Detect which cell encompasses the target text, then output its (X, Y) center coordinate. 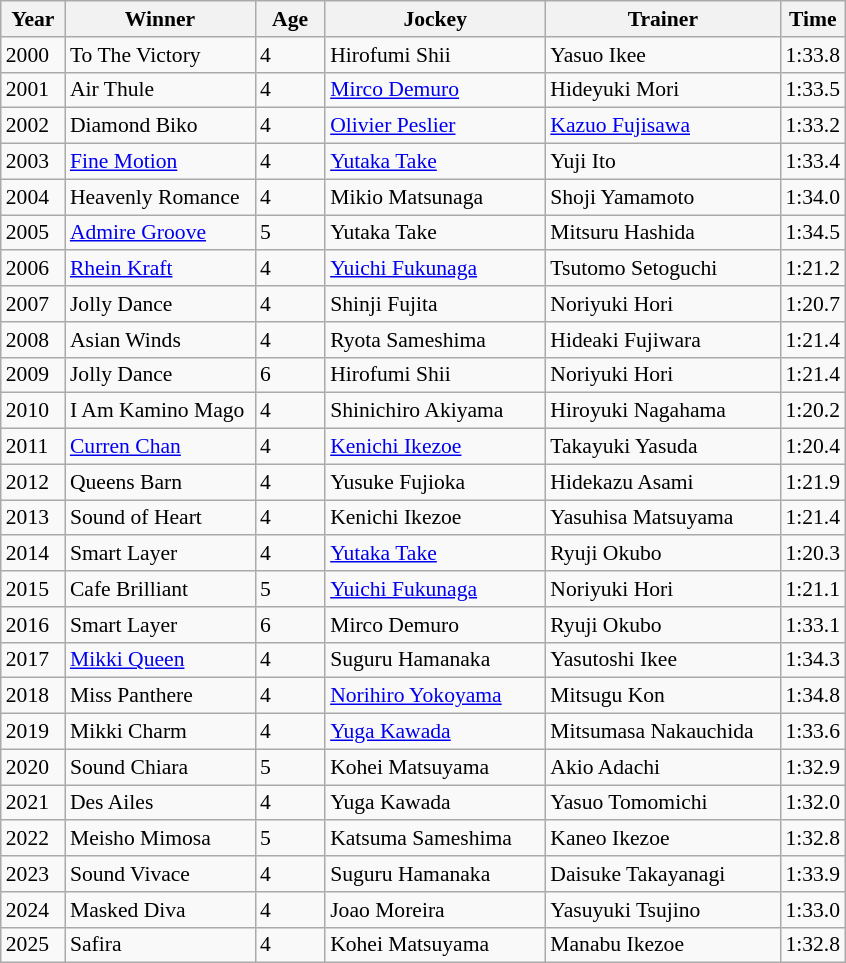
2009 (33, 375)
To The Victory (160, 55)
Katsuma Sameshima (435, 839)
Mikki Charm (160, 732)
Time (812, 19)
Heavenly Romance (160, 197)
Manabu Ikezoe (662, 945)
Ryota Sameshima (435, 340)
Sound Vivace (160, 874)
Year (33, 19)
1:33.4 (812, 162)
1:20.2 (812, 411)
Des Ailes (160, 803)
2008 (33, 340)
Diamond Biko (160, 126)
Sound of Heart (160, 518)
2021 (33, 803)
2022 (33, 839)
1:33.8 (812, 55)
1:20.7 (812, 304)
Meisho Mimosa (160, 839)
Hideaki Fujiwara (662, 340)
1:33.5 (812, 90)
Mikio Matsunaga (435, 197)
Hidekazu Asami (662, 482)
Asian Winds (160, 340)
Kaneo Ikezoe (662, 839)
2020 (33, 767)
Yasuyuki Tsujino (662, 910)
Jockey (435, 19)
2004 (33, 197)
Age (290, 19)
Curren Chan (160, 447)
1:20.4 (812, 447)
2016 (33, 625)
2015 (33, 589)
Rhein Kraft (160, 269)
Yasuo Ikee (662, 55)
Safira (160, 945)
2006 (33, 269)
1:32.0 (812, 803)
2003 (33, 162)
Yusuke Fujioka (435, 482)
Mitsuru Hashida (662, 233)
2018 (33, 696)
Mikki Queen (160, 660)
Masked Diva (160, 910)
Air Thule (160, 90)
2011 (33, 447)
2000 (33, 55)
Cafe Brilliant (160, 589)
Miss Panthere (160, 696)
2002 (33, 126)
Yasutoshi Ikee (662, 660)
1:33.0 (812, 910)
Trainer (662, 19)
Sound Chiara (160, 767)
1:32.9 (812, 767)
2001 (33, 90)
1:21.2 (812, 269)
Joao Moreira (435, 910)
Olivier Peslier (435, 126)
Shinichiro Akiyama (435, 411)
Daisuke Takayanagi (662, 874)
Fine Motion (160, 162)
1:33.2 (812, 126)
2014 (33, 554)
2007 (33, 304)
1:21.1 (812, 589)
Mitsugu Kon (662, 696)
Hideyuki Mori (662, 90)
2017 (33, 660)
Winner (160, 19)
1:21.9 (812, 482)
Mitsumasa Nakauchida (662, 732)
2025 (33, 945)
1:33.6 (812, 732)
1:34.8 (812, 696)
1:33.1 (812, 625)
2019 (33, 732)
Tsutomo Setoguchi (662, 269)
Shoji Yamamoto (662, 197)
1:34.5 (812, 233)
Akio Adachi (662, 767)
2013 (33, 518)
1:34.0 (812, 197)
Norihiro Yokoyama (435, 696)
Yuji Ito (662, 162)
1:20.3 (812, 554)
2024 (33, 910)
Hiroyuki Nagahama (662, 411)
2010 (33, 411)
Admire Groove (160, 233)
Shinji Fujita (435, 304)
2023 (33, 874)
Yasuhisa Matsuyama (662, 518)
2012 (33, 482)
2005 (33, 233)
I Am Kamino Mago (160, 411)
Kazuo Fujisawa (662, 126)
1:33.9 (812, 874)
Queens Barn (160, 482)
1:34.3 (812, 660)
Yasuo Tomomichi (662, 803)
Takayuki Yasuda (662, 447)
